Scan for the cell matching the given text and deliver its (x, y) coordinate at center. 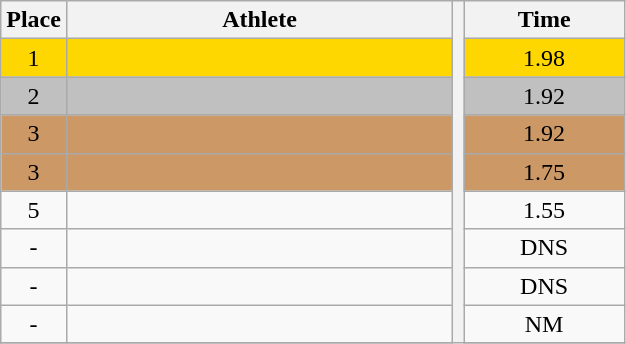
2 (34, 96)
Athlete (259, 20)
5 (34, 210)
Time (544, 20)
1.55 (544, 210)
1.98 (544, 58)
1.75 (544, 172)
NM (544, 324)
1 (34, 58)
Place (34, 20)
